For the text-containing cell, return its midpoint in (x, y) coordinate format. 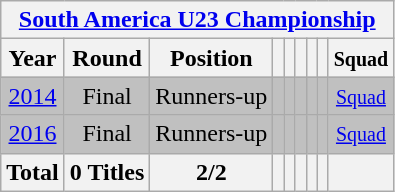
2/2 (212, 172)
2014 (33, 96)
Total (33, 172)
Round (107, 58)
Year (33, 58)
Position (212, 58)
South America U23 Championship (198, 20)
0 Titles (107, 172)
2016 (33, 134)
